Determine the (X, Y) coordinate at the center of the cell enclosing the given text.  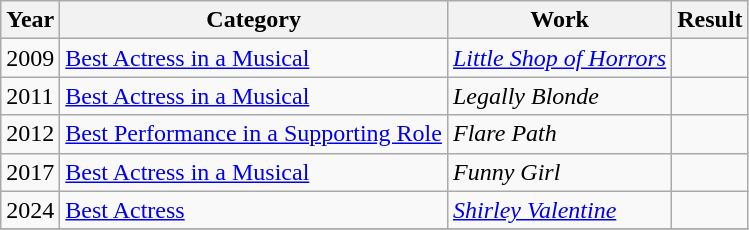
Year (30, 20)
Flare Path (559, 134)
Shirley Valentine (559, 210)
Little Shop of Horrors (559, 58)
2012 (30, 134)
Category (254, 20)
2024 (30, 210)
2009 (30, 58)
2011 (30, 96)
Work (559, 20)
Legally Blonde (559, 96)
2017 (30, 172)
Best Actress (254, 210)
Result (710, 20)
Funny Girl (559, 172)
Best Performance in a Supporting Role (254, 134)
